From the cell containing the given text, extract its center point as (X, Y) coordinate. 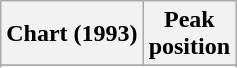
Chart (1993) (72, 34)
Peakposition (189, 34)
